Determine the [x, y] coordinate at the center of the cell enclosing the given text.  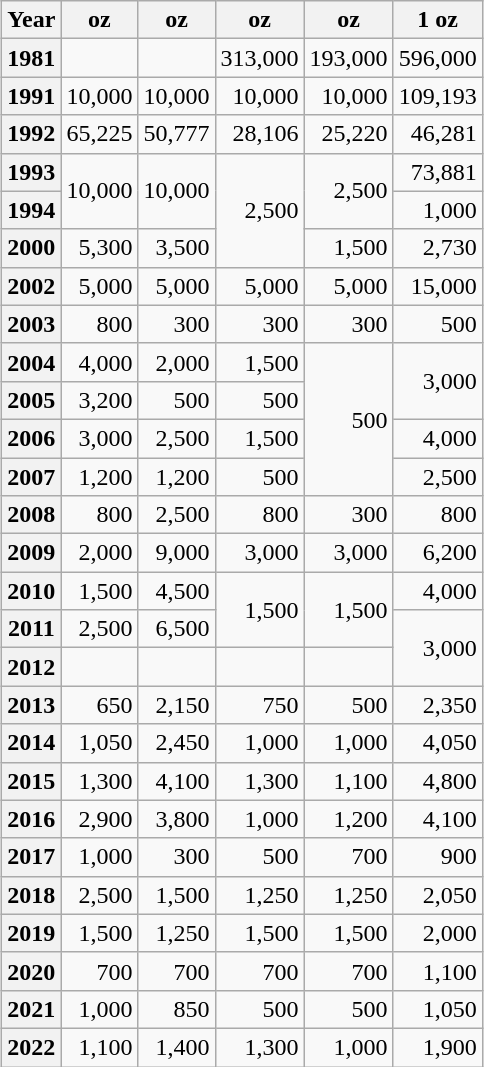
313,000 [260, 58]
650 [100, 705]
2010 [32, 591]
1 oz [438, 20]
2008 [32, 515]
2012 [32, 667]
3,500 [176, 248]
46,281 [438, 134]
2014 [32, 743]
2,730 [438, 248]
50,777 [176, 134]
1,900 [438, 1047]
3,800 [176, 819]
750 [260, 705]
3,200 [100, 400]
73,881 [438, 172]
2004 [32, 362]
2021 [32, 1009]
2011 [32, 629]
1981 [32, 58]
2013 [32, 705]
2002 [32, 286]
4,800 [438, 781]
2007 [32, 477]
5,300 [100, 248]
6,500 [176, 629]
1993 [32, 172]
1991 [32, 96]
900 [438, 857]
2020 [32, 971]
2019 [32, 933]
28,106 [260, 134]
9,000 [176, 553]
596,000 [438, 58]
2,900 [100, 819]
2000 [32, 248]
4,050 [438, 743]
2,150 [176, 705]
25,220 [348, 134]
193,000 [348, 58]
2009 [32, 553]
2,350 [438, 705]
1994 [32, 210]
2,450 [176, 743]
1,400 [176, 1047]
2022 [32, 1047]
2006 [32, 438]
2,050 [438, 895]
Year [32, 20]
2003 [32, 324]
4,500 [176, 591]
6,200 [438, 553]
2017 [32, 857]
2005 [32, 400]
1992 [32, 134]
65,225 [100, 134]
15,000 [438, 286]
109,193 [438, 96]
2016 [32, 819]
2018 [32, 895]
850 [176, 1009]
2015 [32, 781]
